Return the (x, y) coordinate for the center point of the cell that contains the specified text.  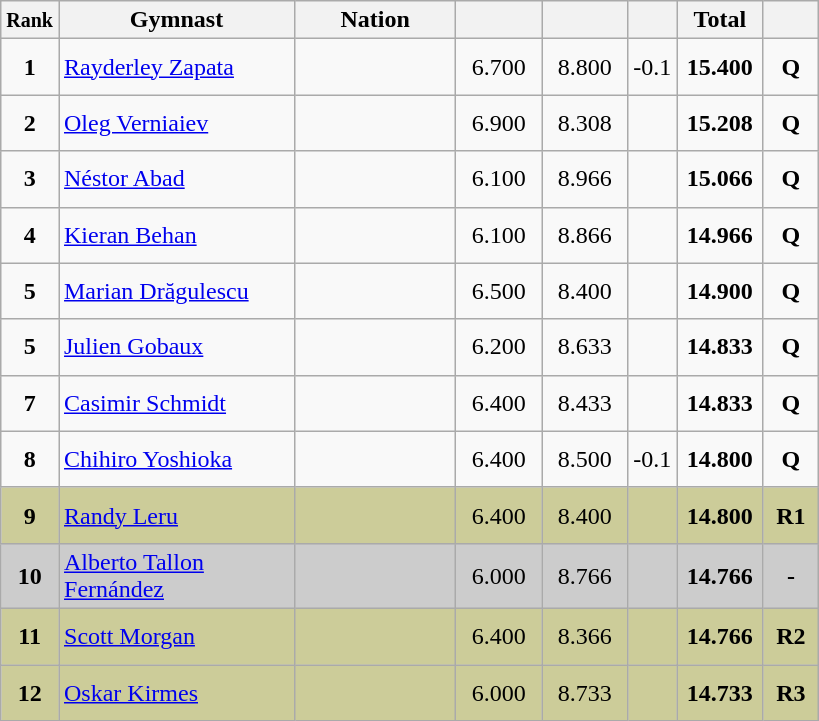
8.733 (585, 692)
14.900 (720, 291)
12 (30, 692)
2 (30, 123)
15.066 (720, 179)
8.500 (585, 459)
Casimir Schmidt (176, 403)
4 (30, 235)
14.966 (720, 235)
8 (30, 459)
Gymnast (176, 20)
- (791, 576)
8.366 (585, 636)
Néstor Abad (176, 179)
8.766 (585, 576)
Oskar Kirmes (176, 692)
11 (30, 636)
R2 (791, 636)
Nation (376, 20)
Marian Drăgulescu (176, 291)
6.500 (499, 291)
1 (30, 67)
Rayderley Zapata (176, 67)
Julien Gobaux (176, 347)
Randy Leru (176, 515)
3 (30, 179)
7 (30, 403)
14.733 (720, 692)
Total (720, 20)
9 (30, 515)
6.900 (499, 123)
8.866 (585, 235)
Rank (30, 20)
8.800 (585, 67)
R1 (791, 515)
8.966 (585, 179)
Chihiro Yoshioka (176, 459)
10 (30, 576)
Scott Morgan (176, 636)
Alberto Tallon Fernández (176, 576)
6.200 (499, 347)
8.433 (585, 403)
6.700 (499, 67)
Kieran Behan (176, 235)
8.633 (585, 347)
8.308 (585, 123)
R3 (791, 692)
Oleg Verniaiev (176, 123)
15.208 (720, 123)
15.400 (720, 67)
